Find where the given text appears and provide that cell's center as [x, y] coordinate. 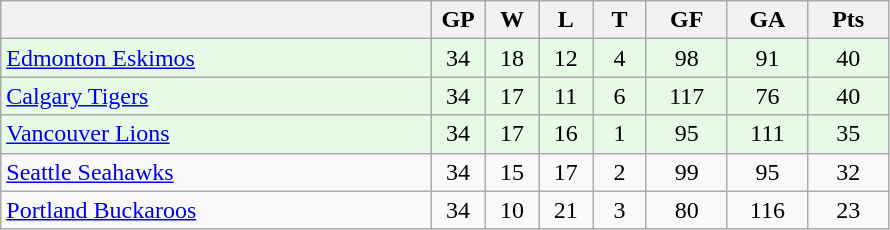
4 [620, 58]
3 [620, 210]
111 [768, 134]
91 [768, 58]
15 [512, 172]
12 [566, 58]
1 [620, 134]
80 [686, 210]
98 [686, 58]
32 [848, 172]
Vancouver Lions [216, 134]
GP [458, 20]
35 [848, 134]
99 [686, 172]
GA [768, 20]
W [512, 20]
Pts [848, 20]
21 [566, 210]
11 [566, 96]
Calgary Tigers [216, 96]
23 [848, 210]
L [566, 20]
116 [768, 210]
Edmonton Eskimos [216, 58]
T [620, 20]
2 [620, 172]
6 [620, 96]
117 [686, 96]
76 [768, 96]
10 [512, 210]
GF [686, 20]
16 [566, 134]
Seattle Seahawks [216, 172]
Portland Buckaroos [216, 210]
18 [512, 58]
